Search for the cell housing the specified text and yield its [x, y] center coordinate. 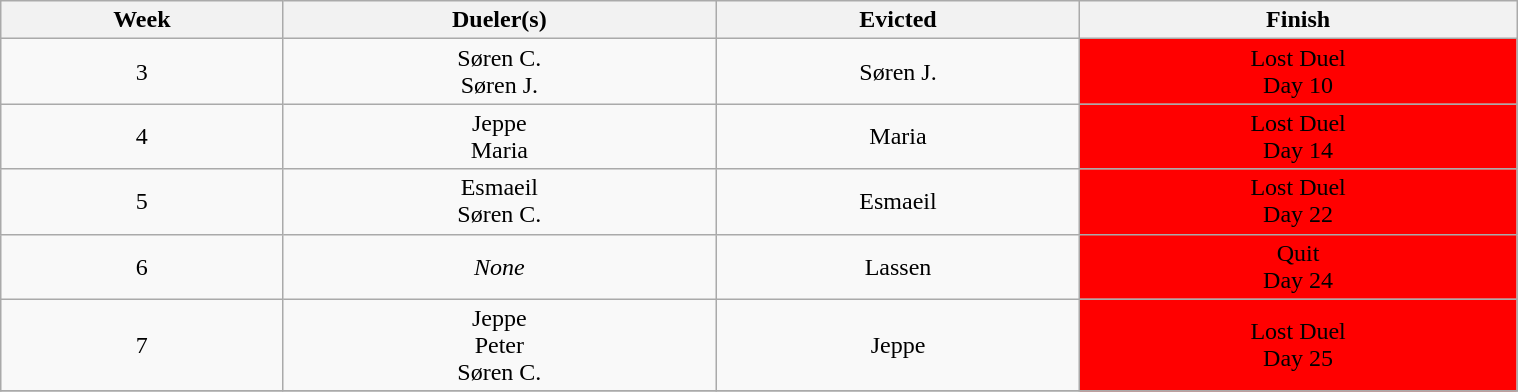
7 [142, 345]
Dueler(s) [499, 20]
Maria [898, 136]
Lost DuelDay 14 [1298, 136]
JeppeMaria [499, 136]
5 [142, 202]
Lassen [898, 266]
Søren C.Søren J. [499, 72]
4 [142, 136]
3 [142, 72]
Esmaeil [898, 202]
Week [142, 20]
None [499, 266]
EsmaeilSøren C. [499, 202]
6 [142, 266]
Søren J. [898, 72]
Lost DuelDay 22 [1298, 202]
Evicted [898, 20]
Finish [1298, 20]
JeppePeterSøren C. [499, 345]
Lost DuelDay 25 [1298, 345]
QuitDay 24 [1298, 266]
Jeppe [898, 345]
Lost DuelDay 10 [1298, 72]
